Capture the cell that displays the provided text and extract its (X, Y) central coordinate. 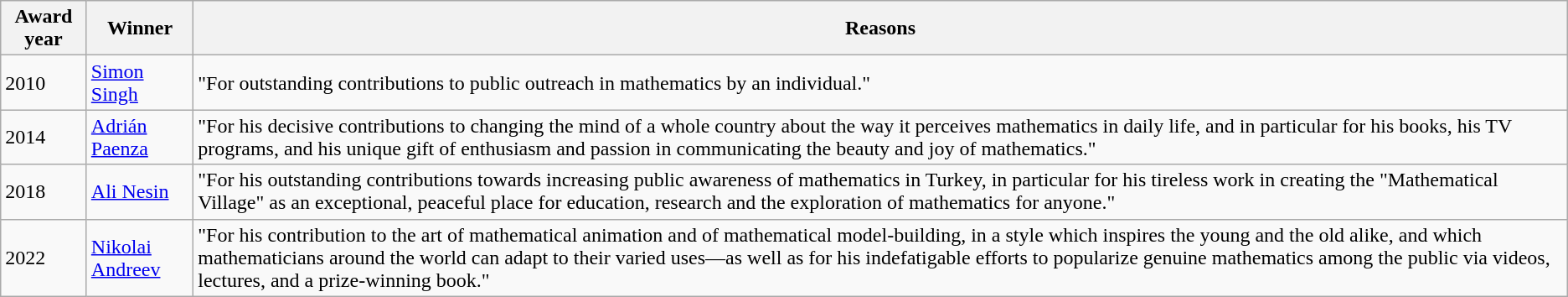
Adrián Paenza (139, 138)
2022 (44, 258)
Reasons (881, 29)
Nikolai Andreev (139, 258)
2014 (44, 138)
2010 (44, 82)
Ali Nesin (139, 191)
"For outstanding contributions to public outreach in mathematics by an individual." (881, 82)
Winner (139, 29)
Award year (44, 29)
2018 (44, 191)
Simon Singh (139, 82)
